Return [X, Y] of the center of cell containing provided text 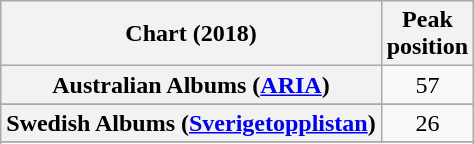
Peak position [427, 34]
Chart (2018) [191, 34]
Swedish Albums (Sverigetopplistan) [191, 123]
Australian Albums (ARIA) [191, 85]
26 [427, 123]
57 [427, 85]
